Output the [x, y] coordinate of the center of the cell containing the given text.  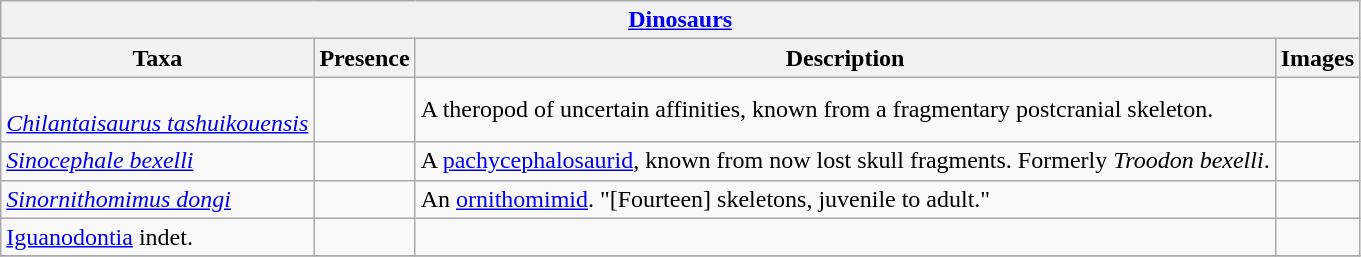
Presence [364, 58]
Chilantaisaurus tashuikouensis [158, 110]
Taxa [158, 58]
Sinocephale bexelli [158, 161]
Dinosaurs [680, 20]
Description [845, 58]
Images [1317, 58]
A pachycephalosaurid, known from now lost skull fragments. Formerly Troodon bexelli. [845, 161]
A theropod of uncertain affinities, known from a fragmentary postcranial skeleton. [845, 110]
Iguanodontia indet. [158, 237]
An ornithomimid. "[Fourteen] skeletons, juvenile to adult." [845, 199]
Sinornithomimus dongi [158, 199]
